Output the [X, Y] coordinate of the center of the cell containing the given text.  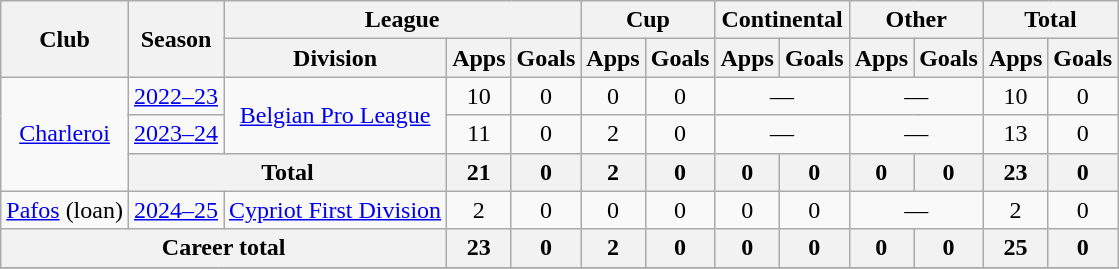
Cup [648, 20]
13 [1015, 134]
Career total [224, 248]
2023–24 [176, 134]
2022–23 [176, 96]
Charleroi [65, 134]
Season [176, 39]
Club [65, 39]
25 [1015, 248]
Other [916, 20]
Belgian Pro League [336, 115]
Continental [782, 20]
Cypriot First Division [336, 210]
Division [336, 58]
Pafos (loan) [65, 210]
21 [479, 172]
2024–25 [176, 210]
11 [479, 134]
League [402, 20]
